Return [x, y] of the center of cell containing provided text 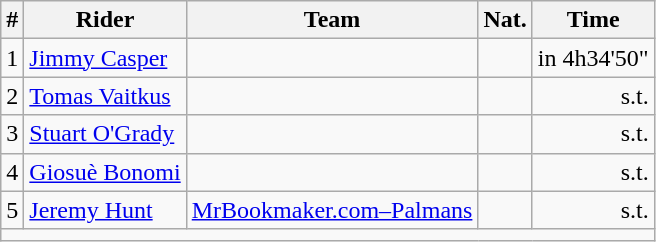
Nat. [505, 20]
in 4h34'50" [593, 58]
Rider [105, 20]
Giosuè Bonomi [105, 172]
Stuart O'Grady [105, 134]
MrBookmaker.com–Palmans [332, 210]
Team [332, 20]
Tomas Vaitkus [105, 96]
3 [12, 134]
Jeremy Hunt [105, 210]
1 [12, 58]
Time [593, 20]
# [12, 20]
Jimmy Casper [105, 58]
5 [12, 210]
4 [12, 172]
2 [12, 96]
